Locate the cell with the specified text and output its [x, y] center coordinate. 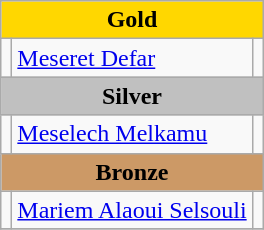
Meseret Defar [132, 58]
Silver [132, 96]
Mariem Alaoui Selsouli [132, 210]
Gold [132, 20]
Meselech Melkamu [132, 134]
Bronze [132, 172]
